For the text-containing cell, return its midpoint in (x, y) coordinate format. 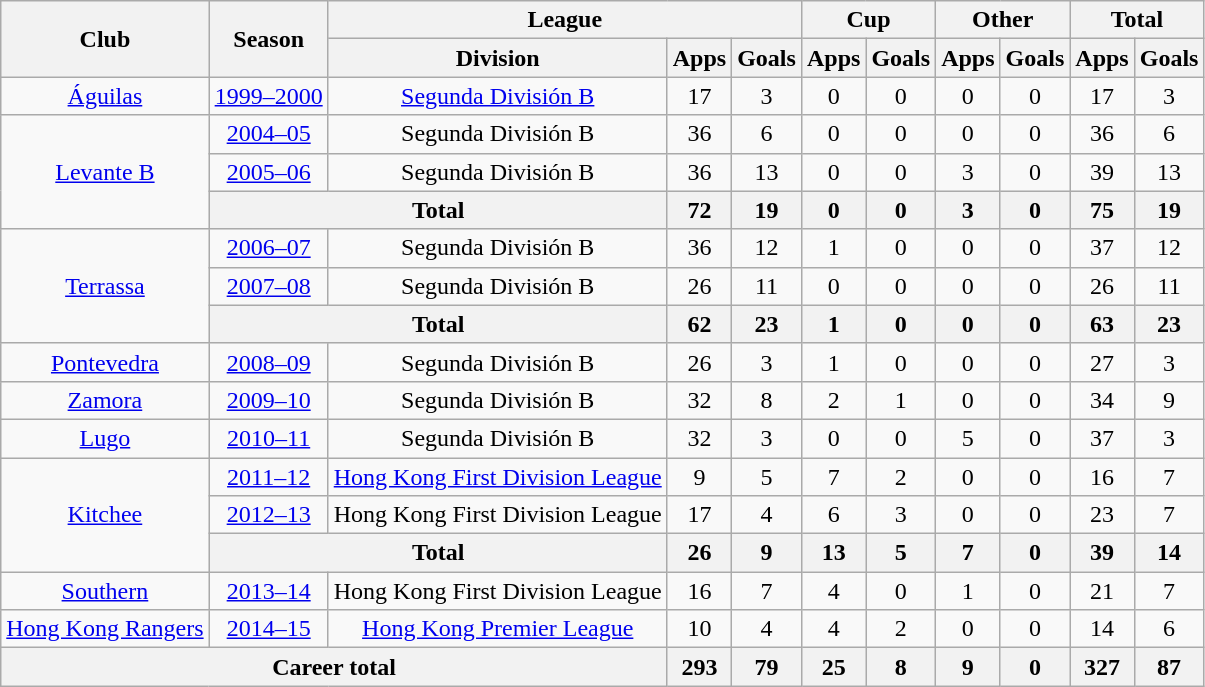
2005–06 (268, 172)
Águilas (105, 96)
2013–14 (268, 591)
Hong Kong Rangers (105, 629)
Terrassa (105, 286)
Kitchee (105, 515)
62 (699, 324)
34 (1102, 400)
Career total (334, 667)
League (564, 20)
Hong Kong Premier League (498, 629)
21 (1102, 591)
2012–13 (268, 515)
Cup (868, 20)
Division (498, 58)
Levante B (105, 172)
Season (268, 39)
27 (1102, 362)
2004–05 (268, 134)
63 (1102, 324)
Southern (105, 591)
79 (767, 667)
75 (1102, 210)
Other (1003, 20)
1999–2000 (268, 96)
327 (1102, 667)
2010–11 (268, 438)
Pontevedra (105, 362)
72 (699, 210)
25 (833, 667)
Zamora (105, 400)
87 (1169, 667)
2008–09 (268, 362)
2014–15 (268, 629)
Club (105, 39)
2011–12 (268, 477)
2007–08 (268, 286)
2009–10 (268, 400)
Lugo (105, 438)
293 (699, 667)
10 (699, 629)
2006–07 (268, 248)
